Capture the cell that displays the provided text and extract its [x, y] central coordinate. 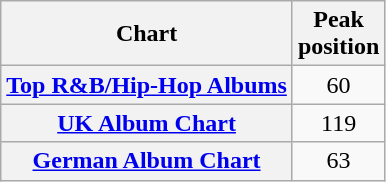
Top R&B/Hip-Hop Albums [147, 85]
German Album Chart [147, 161]
Chart [147, 34]
Peakposition [338, 34]
119 [338, 123]
UK Album Chart [147, 123]
60 [338, 85]
63 [338, 161]
